Search for the cell housing the specified text and yield its (X, Y) center coordinate. 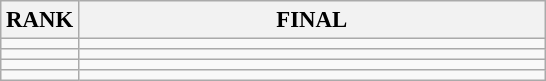
RANK (40, 20)
FINAL (312, 20)
